Search for the cell housing the specified text and yield its [x, y] center coordinate. 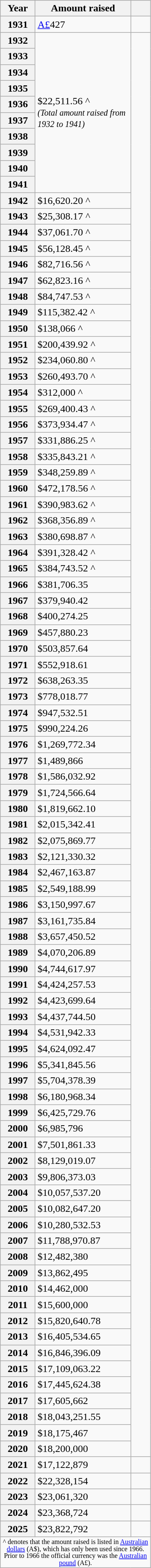
2005 [18, 1208]
$18,043,251.55 [83, 1417]
2024 [18, 1513]
2006 [18, 1225]
$37,061.70 ^ [83, 233]
1943 [18, 217]
1965 [18, 568]
$23,368,724 [83, 1513]
1934 [18, 72]
1946 [18, 264]
1985 [18, 888]
$2,121,330.32 [83, 857]
1940 [18, 168]
2023 [18, 1497]
1955 [18, 408]
$84,747.53 ^ [83, 296]
$2,015,342.41 [83, 825]
1981 [18, 825]
$6,425,729.76 [83, 1113]
1947 [18, 280]
$380,698.87 ^ [83, 537]
1948 [18, 296]
$16,846,396.09 [83, 1353]
$1,269,772.34 [83, 745]
1970 [18, 648]
1932 [18, 40]
1995 [18, 1049]
1956 [18, 424]
1973 [18, 696]
$381,706.35 [83, 584]
1996 [18, 1065]
$312,000 ^ [83, 392]
1998 [18, 1097]
$4,437,744.50 [83, 1017]
Amount raised [83, 8]
$4,744,617.97 [83, 968]
1949 [18, 312]
1988 [18, 936]
$17,445,624.38 [83, 1385]
1984 [18, 873]
1983 [18, 857]
1991 [18, 985]
1975 [18, 729]
1977 [18, 761]
1958 [18, 456]
$3,657,450.52 [83, 936]
$17,605,662 [83, 1401]
1962 [18, 521]
$8,129,019.07 [83, 1161]
2021 [18, 1465]
1952 [18, 360]
2020 [18, 1449]
1959 [18, 473]
$1,586,032.92 [83, 777]
1954 [18, 392]
$4,531,942.33 [83, 1033]
$400,274.25 [83, 616]
A£427 [83, 24]
$368,356.89 ^ [83, 521]
$3,150,997.67 [83, 904]
$4,624,092.47 [83, 1049]
$115,382.42 ^ [83, 312]
1968 [18, 616]
$1,819,662.10 [83, 809]
1950 [18, 328]
$11,788,970.87 [83, 1241]
2012 [18, 1321]
1986 [18, 904]
$472,178.56 ^ [83, 489]
$6,180,968.34 [83, 1097]
$638,263.35 [83, 680]
1982 [18, 841]
$22,328,154 [83, 1481]
$348,259.89 ^ [83, 473]
1957 [18, 440]
$82,716.56 ^ [83, 264]
$778,018.77 [83, 696]
$17,109,063.22 [83, 1369]
1951 [18, 344]
1969 [18, 632]
$5,341,845.56 [83, 1065]
$269,400.43 ^ [83, 408]
$1,724,566.64 [83, 793]
$14,462,000 [83, 1289]
1942 [18, 201]
$4,424,257.53 [83, 985]
2000 [18, 1129]
2009 [18, 1273]
$7,501,861.33 [83, 1145]
$62,823.16 ^ [83, 280]
2002 [18, 1161]
$390,983.62 ^ [83, 505]
$10,082,647.20 [83, 1208]
1966 [18, 584]
1979 [18, 793]
$18,175,467 [83, 1433]
$5,704,378.39 [83, 1081]
1976 [18, 745]
1936 [18, 104]
Year [18, 8]
2018 [18, 1417]
$22,511.56 ^(Total amount raised from 1932 to 1941) [83, 113]
1990 [18, 968]
$17,122,879 [83, 1465]
1938 [18, 136]
$18,200,000 [83, 1449]
2003 [18, 1177]
$12,482,380 [83, 1257]
1989 [18, 952]
2011 [18, 1305]
$1,489,866 [83, 761]
2025 [18, 1529]
1992 [18, 1001]
$552,918.61 [83, 664]
1987 [18, 920]
2008 [18, 1257]
1960 [18, 489]
$260,493.70 ^ [83, 376]
1993 [18, 1017]
$234,060.80 ^ [83, 360]
$23,822,792 [83, 1529]
1939 [18, 152]
1999 [18, 1113]
1961 [18, 505]
$10,057,537.20 [83, 1193]
$391,328.42 ^ [83, 553]
1967 [18, 600]
1931 [18, 24]
1980 [18, 809]
$3,161,735.84 [83, 920]
2013 [18, 1337]
$2,467,163.87 [83, 873]
$10,280,532.53 [83, 1225]
$947,532.51 [83, 713]
$15,600,000 [83, 1305]
1933 [18, 56]
1944 [18, 233]
2007 [18, 1241]
$2,075,869.77 [83, 841]
2001 [18, 1145]
$331,886.25 ^ [83, 440]
2004 [18, 1193]
$384,743.52 ^ [83, 568]
1974 [18, 713]
1953 [18, 376]
1941 [18, 184]
$25,308.17 ^ [83, 217]
$4,423,699.64 [83, 1001]
$16,620.20 ^ [83, 201]
1994 [18, 1033]
$200,439.92 ^ [83, 344]
2016 [18, 1385]
2017 [18, 1401]
2010 [18, 1289]
1978 [18, 777]
1963 [18, 537]
$138,066 ^ [83, 328]
$2,549,188.99 [83, 888]
$56,128.45 ^ [83, 249]
$16,405,534.65 [83, 1337]
$990,224.26 [83, 729]
$15,820,640.78 [83, 1321]
$9,806,373.03 [83, 1177]
1945 [18, 249]
$503,857.64 [83, 648]
$6,985,796 [83, 1129]
2019 [18, 1433]
$373,934.47 ^ [83, 424]
$23,061,320 [83, 1497]
1997 [18, 1081]
2014 [18, 1353]
$13,862,495 [83, 1273]
$335,843.21 ^ [83, 456]
1972 [18, 680]
1964 [18, 553]
$4,070,206.89 [83, 952]
1937 [18, 120]
1971 [18, 664]
2022 [18, 1481]
$379,940.42 [83, 600]
1935 [18, 88]
$457,880.23 [83, 632]
2015 [18, 1369]
